Output the (X, Y) coordinate of the center of the cell containing the given text.  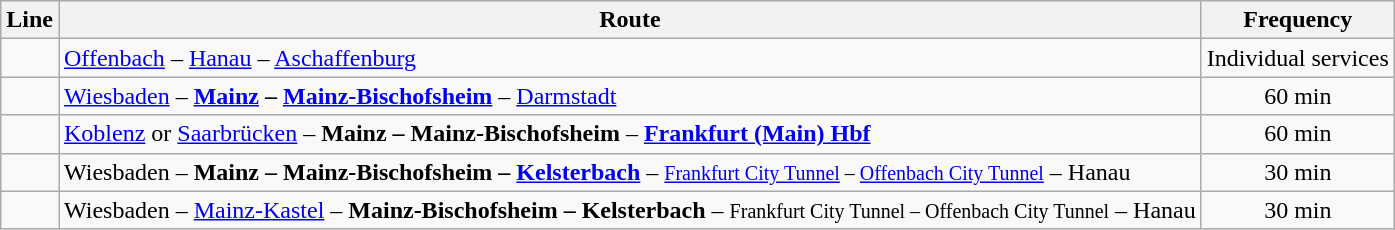
Wiesbaden – Mainz – Mainz-Bischofsheim – Kelsterbach – Frankfurt City Tunnel – Offenbach City Tunnel – Hanau (630, 172)
Frequency (1298, 20)
Wiesbaden – Mainz-Kastel – Mainz-Bischofsheim – Kelsterbach – Frankfurt City Tunnel – Offenbach City Tunnel – Hanau (630, 210)
Route (630, 20)
Wiesbaden – Mainz – Mainz-Bischofsheim – Darmstadt (630, 96)
Koblenz or Saarbrücken – Mainz – Mainz-Bischofsheim – Frankfurt (Main) Hbf (630, 134)
Line (30, 20)
Offenbach – Hanau – Aschaffenburg (630, 58)
Individual services (1298, 58)
